Capture the cell that displays the provided text and extract its (x, y) central coordinate. 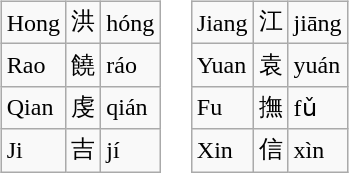
虔 (84, 108)
Qian (33, 108)
yuán (318, 66)
Fu (222, 108)
jí (130, 150)
jiāng (318, 22)
fǔ (318, 108)
吉 (84, 150)
Jiang (222, 22)
撫 (270, 108)
信 (270, 150)
Ji (33, 150)
洪 (84, 22)
xìn (318, 150)
江 (270, 22)
袁 (270, 66)
Hong (33, 22)
ráo (130, 66)
Xin (222, 150)
Rao (33, 66)
饒 (84, 66)
hóng (130, 22)
qián (130, 108)
Yuan (222, 66)
